For the text-containing cell, return its midpoint in (X, Y) coordinate format. 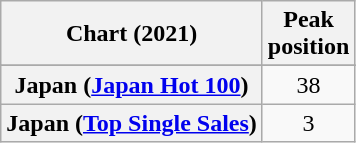
Japan (Japan Hot 100) (132, 85)
38 (308, 85)
Peakposition (308, 34)
3 (308, 123)
Chart (2021) (132, 34)
Japan (Top Single Sales) (132, 123)
